Pinpoint the cell where the given text exists, returning its (x, y) midpoint coordinate. 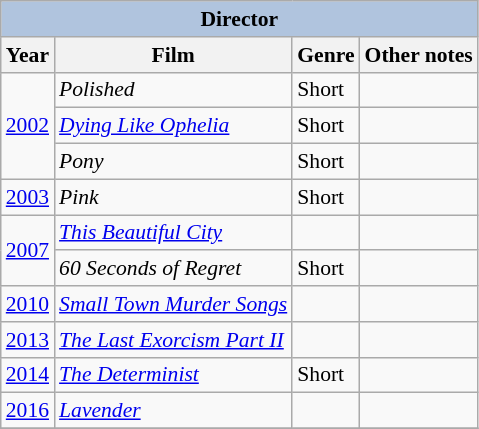
Polished (173, 90)
Year (28, 55)
2014 (28, 375)
Dying Like Ophelia (173, 126)
Small Town Murder Songs (173, 304)
This Beautiful City (173, 233)
Director (240, 19)
The Determinist (173, 375)
Film (173, 55)
60 Seconds of Regret (173, 269)
2010 (28, 304)
2016 (28, 411)
2003 (28, 197)
Other notes (419, 55)
Lavender (173, 411)
Genre (326, 55)
Pony (173, 162)
2002 (28, 126)
2013 (28, 340)
Pink (173, 197)
The Last Exorcism Part II (173, 340)
2007 (28, 250)
